Return the [X, Y] coordinate for the center point of the cell that contains the specified text.  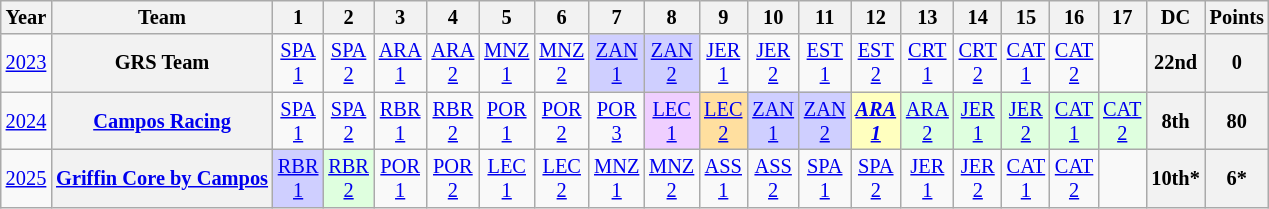
11 [825, 17]
4 [454, 17]
13 [928, 17]
EST2 [876, 63]
2024 [26, 121]
0 [1237, 63]
9 [723, 17]
2 [348, 17]
10 [773, 17]
Team [162, 17]
GRS Team [162, 63]
12 [876, 17]
8th [1175, 121]
14 [978, 17]
7 [616, 17]
CRT2 [978, 63]
5 [506, 17]
15 [1026, 17]
Griffin Core by Campos [162, 178]
POR3 [616, 121]
6 [562, 17]
ASS1 [723, 178]
80 [1237, 121]
Campos Racing [162, 121]
22nd [1175, 63]
6* [1237, 178]
8 [672, 17]
2025 [26, 178]
10th* [1175, 178]
17 [1122, 17]
16 [1074, 17]
DC [1175, 17]
2023 [26, 63]
CRT1 [928, 63]
1 [298, 17]
ASS2 [773, 178]
Points [1237, 17]
Year [26, 17]
EST1 [825, 63]
3 [400, 17]
